Locate the cell with the specified text and output its [x, y] center coordinate. 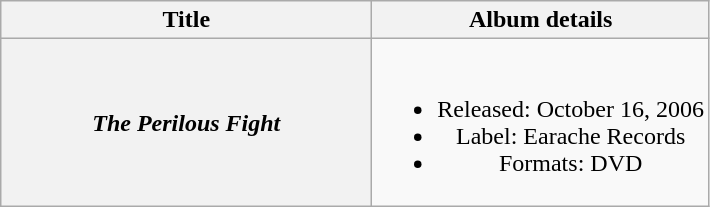
Title [186, 20]
The Perilous Fight [186, 122]
Released: October 16, 2006Label: Earache RecordsFormats: DVD [541, 122]
Album details [541, 20]
